Pinpoint the cell where the given text exists, returning its (x, y) midpoint coordinate. 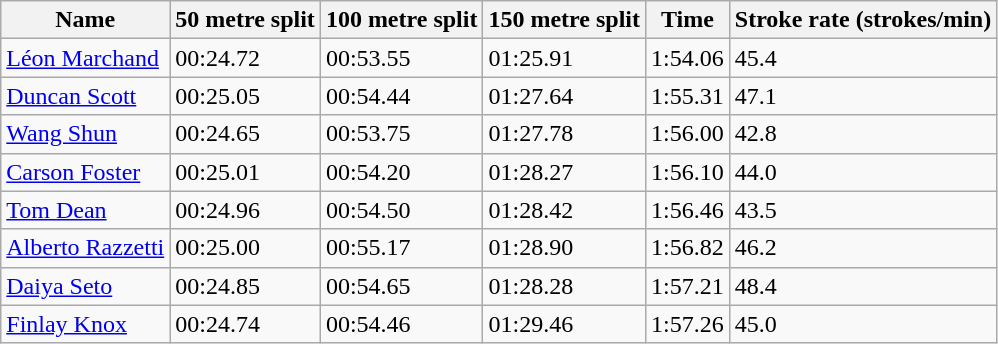
100 metre split (402, 20)
1:57.26 (688, 324)
Daiya Seto (86, 286)
Stroke rate (strokes/min) (862, 20)
Tom Dean (86, 210)
1:56.10 (688, 172)
47.1 (862, 96)
1:56.82 (688, 248)
Carson Foster (86, 172)
01:28.28 (564, 286)
01:28.90 (564, 248)
01:27.64 (564, 96)
Name (86, 20)
01:25.91 (564, 58)
01:28.42 (564, 210)
1:56.00 (688, 134)
48.4 (862, 286)
45.4 (862, 58)
150 metre split (564, 20)
Duncan Scott (86, 96)
00:53.55 (402, 58)
00:24.72 (246, 58)
Time (688, 20)
45.0 (862, 324)
01:28.27 (564, 172)
00:24.85 (246, 286)
44.0 (862, 172)
00:54.46 (402, 324)
Alberto Razzetti (86, 248)
00:53.75 (402, 134)
1:54.06 (688, 58)
00:55.17 (402, 248)
00:25.01 (246, 172)
42.8 (862, 134)
Wang Shun (86, 134)
00:54.44 (402, 96)
50 metre split (246, 20)
1:55.31 (688, 96)
01:27.78 (564, 134)
00:24.65 (246, 134)
43.5 (862, 210)
46.2 (862, 248)
1:56.46 (688, 210)
Léon Marchand (86, 58)
Finlay Knox (86, 324)
00:54.20 (402, 172)
00:54.50 (402, 210)
00:54.65 (402, 286)
01:29.46 (564, 324)
00:25.05 (246, 96)
00:24.96 (246, 210)
1:57.21 (688, 286)
00:24.74 (246, 324)
00:25.00 (246, 248)
